Pinpoint the cell where the given text exists, returning its (X, Y) midpoint coordinate. 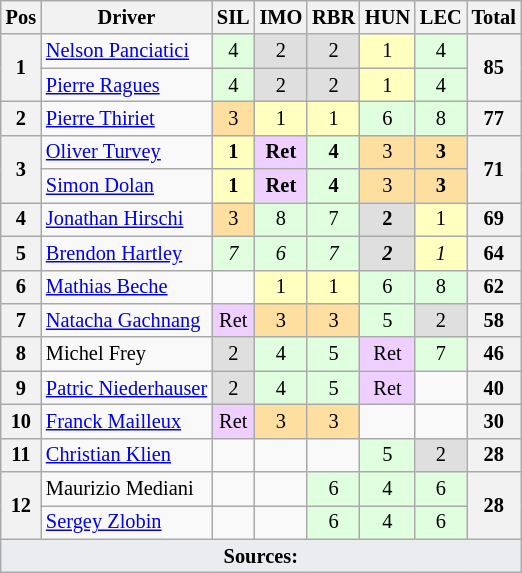
9 (21, 388)
30 (494, 421)
IMO (282, 17)
Driver (126, 17)
71 (494, 168)
85 (494, 68)
Sergey Zlobin (126, 522)
Michel Frey (126, 354)
40 (494, 388)
77 (494, 118)
46 (494, 354)
Brendon Hartley (126, 253)
58 (494, 320)
11 (21, 455)
Oliver Turvey (126, 152)
Christian Klien (126, 455)
Total (494, 17)
62 (494, 287)
Pos (21, 17)
Patric Niederhauser (126, 388)
64 (494, 253)
Franck Mailleux (126, 421)
Pierre Ragues (126, 85)
Jonathan Hirschi (126, 219)
Mathias Beche (126, 287)
LEC (441, 17)
12 (21, 506)
HUN (388, 17)
Pierre Thiriet (126, 118)
10 (21, 421)
SIL (234, 17)
Maurizio Mediani (126, 489)
Nelson Panciatici (126, 51)
RBR (334, 17)
Natacha Gachnang (126, 320)
Simon Dolan (126, 186)
69 (494, 219)
Sources: (261, 556)
